Capture the cell that displays the provided text and extract its [X, Y] central coordinate. 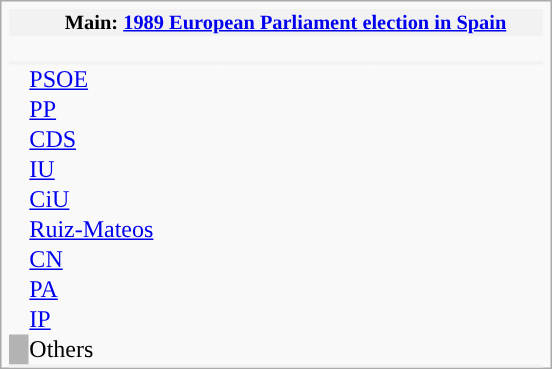
IU [123, 170]
IP [123, 320]
PP [123, 110]
CN [123, 260]
Others [123, 350]
Ruiz-Mateos [123, 230]
CiU [123, 200]
Main: 1989 European Parliament election in Spain [286, 22]
PA [123, 290]
PSOE [123, 80]
CDS [123, 140]
